Locate the cell with the specified text and output its (x, y) center coordinate. 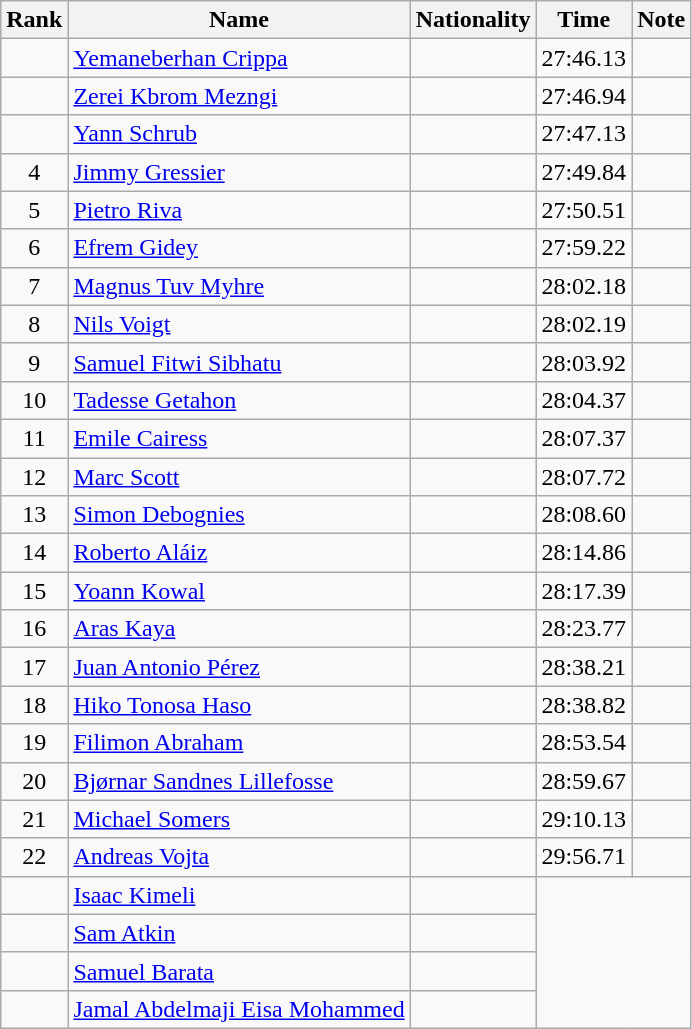
27:46.13 (584, 58)
28:08.60 (584, 515)
Jamal Abdelmaji Eisa Mohammed (239, 1009)
Efrem Gidey (239, 248)
Samuel Fitwi Sibhatu (239, 362)
28:03.92 (584, 362)
28:59.67 (584, 781)
Note (662, 20)
21 (34, 819)
28:04.37 (584, 400)
6 (34, 248)
13 (34, 515)
Simon Debognies (239, 515)
28:53.54 (584, 743)
29:10.13 (584, 819)
Bjørnar Sandnes Lillefosse (239, 781)
29:56.71 (584, 857)
12 (34, 477)
Hiko Tonosa Haso (239, 705)
22 (34, 857)
18 (34, 705)
28:17.39 (584, 591)
27:47.13 (584, 134)
19 (34, 743)
7 (34, 286)
20 (34, 781)
Magnus Tuv Myhre (239, 286)
Zerei Kbrom Mezngi (239, 96)
28:38.21 (584, 667)
28:07.37 (584, 438)
28:07.72 (584, 477)
Jimmy Gressier (239, 172)
10 (34, 400)
Nationality (473, 20)
15 (34, 591)
Marc Scott (239, 477)
16 (34, 629)
Samuel Barata (239, 971)
28:14.86 (584, 553)
Name (239, 20)
Sam Atkin (239, 933)
Nils Voigt (239, 324)
Yoann Kowal (239, 591)
9 (34, 362)
28:23.77 (584, 629)
17 (34, 667)
Rank (34, 20)
Roberto Aláiz (239, 553)
5 (34, 210)
Aras Kaya (239, 629)
28:38.82 (584, 705)
11 (34, 438)
27:59.22 (584, 248)
Tadesse Getahon (239, 400)
8 (34, 324)
Isaac Kimeli (239, 895)
Michael Somers (239, 819)
28:02.18 (584, 286)
27:46.94 (584, 96)
Pietro Riva (239, 210)
Time (584, 20)
Andreas Vojta (239, 857)
4 (34, 172)
Juan Antonio Pérez (239, 667)
27:50.51 (584, 210)
27:49.84 (584, 172)
14 (34, 553)
Yann Schrub (239, 134)
Filimon Abraham (239, 743)
28:02.19 (584, 324)
Emile Cairess (239, 438)
Yemaneberhan Crippa (239, 58)
